Return the [x, y] coordinate for the center point of the cell that contains the specified text.  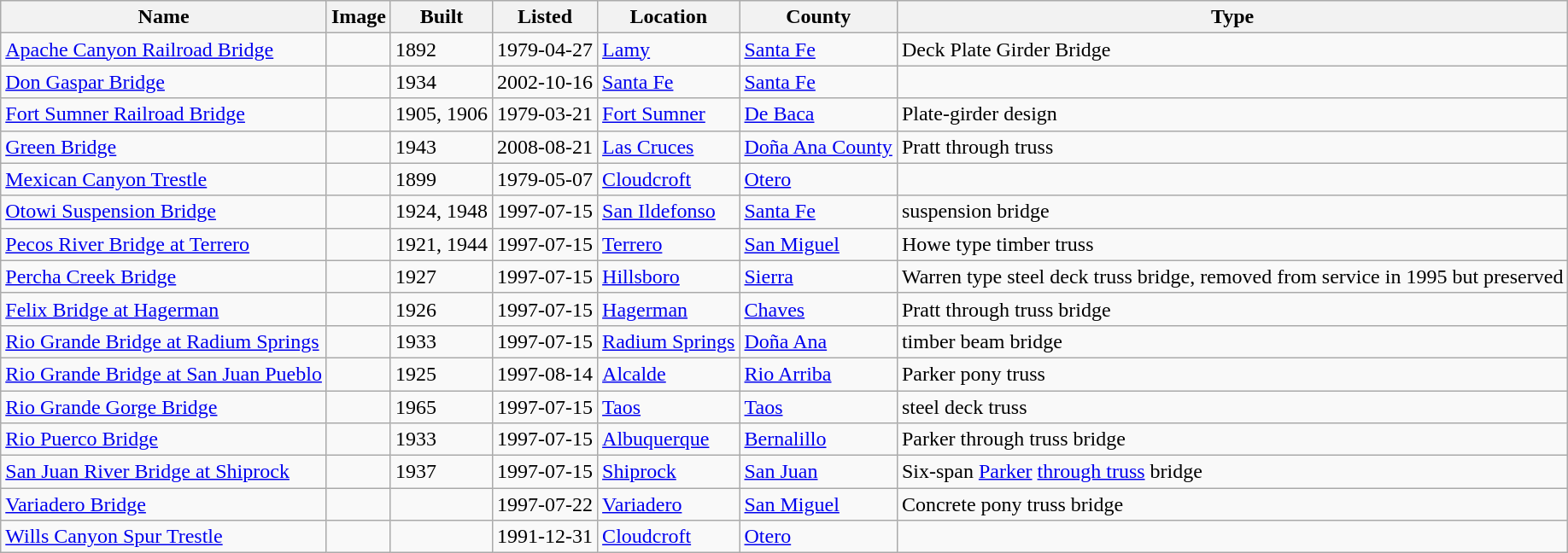
Pecos River Bridge at Terrero [164, 244]
1924, 1948 [441, 212]
timber beam bridge [1232, 341]
Variadero Bridge [164, 504]
Location [669, 17]
1943 [441, 147]
Built [441, 17]
Listed [545, 17]
Lamy [669, 49]
Terrero [669, 244]
Rio Arriba [818, 374]
Plate-girder design [1232, 114]
Green Bridge [164, 147]
1934 [441, 82]
steel deck truss [1232, 407]
Parker through truss bridge [1232, 439]
Pratt through truss bridge [1232, 309]
Parker pony truss [1232, 374]
Doña Ana [818, 341]
Six-span Parker through truss bridge [1232, 472]
1965 [441, 407]
Fort Sumner [669, 114]
Chaves [818, 309]
Sierra [818, 276]
Rio Grande Gorge Bridge [164, 407]
2008-08-21 [545, 147]
Percha Creek Bridge [164, 276]
1997-08-14 [545, 374]
Type [1232, 17]
Radium Springs [669, 341]
San Juan [818, 472]
Albuquerque [669, 439]
Rio Grande Bridge at Radium Springs [164, 341]
1926 [441, 309]
1937 [441, 472]
Variadero [669, 504]
1979-04-27 [545, 49]
County [818, 17]
Bernalillo [818, 439]
1899 [441, 179]
1892 [441, 49]
San Juan River Bridge at Shiprock [164, 472]
Apache Canyon Railroad Bridge [164, 49]
2002-10-16 [545, 82]
1925 [441, 374]
Doña Ana County [818, 147]
Warren type steel deck truss bridge, removed from service in 1995 but preserved [1232, 276]
Name [164, 17]
Wills Canyon Spur Trestle [164, 537]
Alcalde [669, 374]
Don Gaspar Bridge [164, 82]
San Ildefonso [669, 212]
suspension bridge [1232, 212]
Deck Plate Girder Bridge [1232, 49]
Las Cruces [669, 147]
Rio Puerco Bridge [164, 439]
1921, 1944 [441, 244]
1991-12-31 [545, 537]
Rio Grande Bridge at San Juan Pueblo [164, 374]
1997-07-22 [545, 504]
Image [359, 17]
1927 [441, 276]
Howe type timber truss [1232, 244]
1905, 1906 [441, 114]
Concrete pony truss bridge [1232, 504]
Felix Bridge at Hagerman [164, 309]
Shiprock [669, 472]
De Baca [818, 114]
Otowi Suspension Bridge [164, 212]
Hagerman [669, 309]
Hillsboro [669, 276]
1979-03-21 [545, 114]
Mexican Canyon Trestle [164, 179]
Fort Sumner Railroad Bridge [164, 114]
1979-05-07 [545, 179]
Pratt through truss [1232, 147]
